Identify which cell holds the provided text, then report its (x, y) central coordinate. 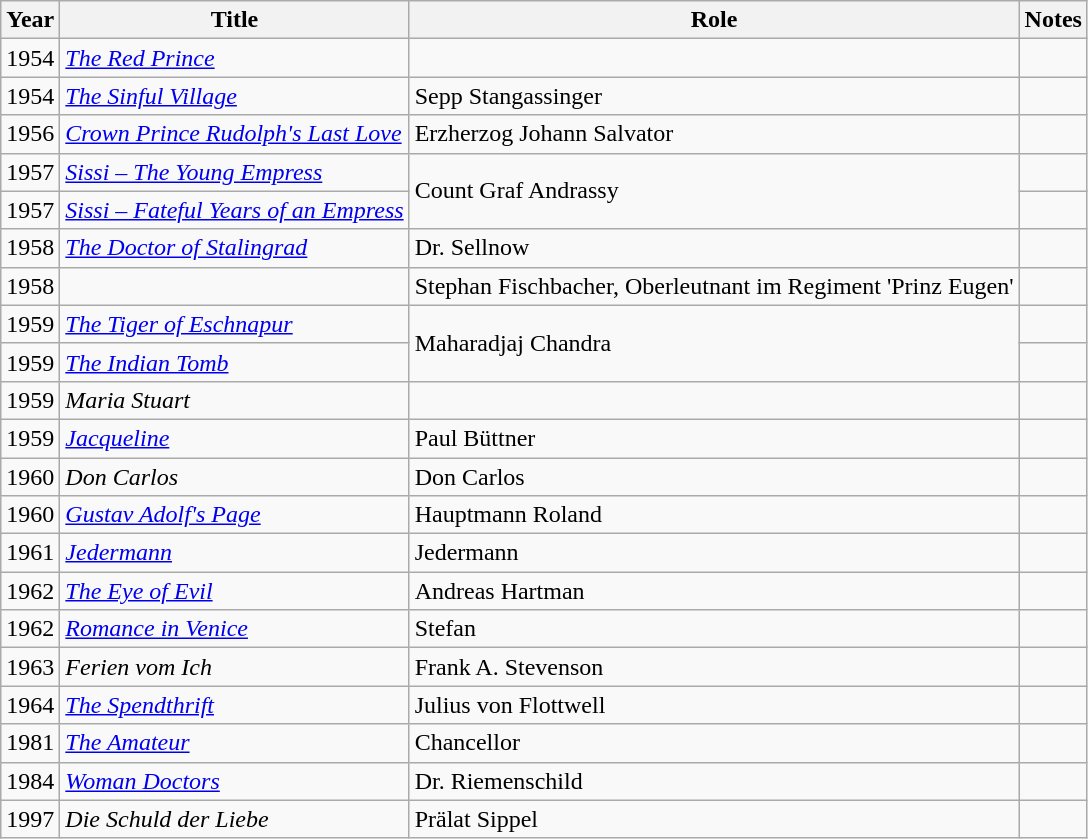
Crown Prince Rudolph's Last Love (234, 134)
Gustav Adolf's Page (234, 515)
1997 (30, 819)
Paul Büttner (714, 438)
Sissi – Fateful Years of an Empress (234, 210)
Chancellor (714, 743)
1964 (30, 705)
The Indian Tomb (234, 362)
The Eye of Evil (234, 591)
Stephan Fischbacher, Oberleutnant im Regiment 'Prinz Eugen' (714, 286)
Jacqueline (234, 438)
The Red Prince (234, 58)
Notes (1053, 20)
Role (714, 20)
Prälat Sippel (714, 819)
Dr. Sellnow (714, 248)
Ferien vom Ich (234, 667)
The Sinful Village (234, 96)
Count Graf Andrassy (714, 191)
Maharadjaj Chandra (714, 343)
1963 (30, 667)
The Amateur (234, 743)
Julius von Flottwell (714, 705)
The Spendthrift (234, 705)
Frank A. Stevenson (714, 667)
Die Schuld der Liebe (234, 819)
1961 (30, 553)
Sissi – The Young Empress (234, 172)
Year (30, 20)
Maria Stuart (234, 400)
Romance in Venice (234, 629)
Andreas Hartman (714, 591)
Erzherzog Johann Salvator (714, 134)
The Doctor of Stalingrad (234, 248)
Hauptmann Roland (714, 515)
1981 (30, 743)
The Tiger of Eschnapur (234, 324)
1956 (30, 134)
Sepp Stangassinger (714, 96)
Dr. Riemenschild (714, 781)
Woman Doctors (234, 781)
Title (234, 20)
1984 (30, 781)
Stefan (714, 629)
